Search for the cell housing the specified text and yield its (X, Y) center coordinate. 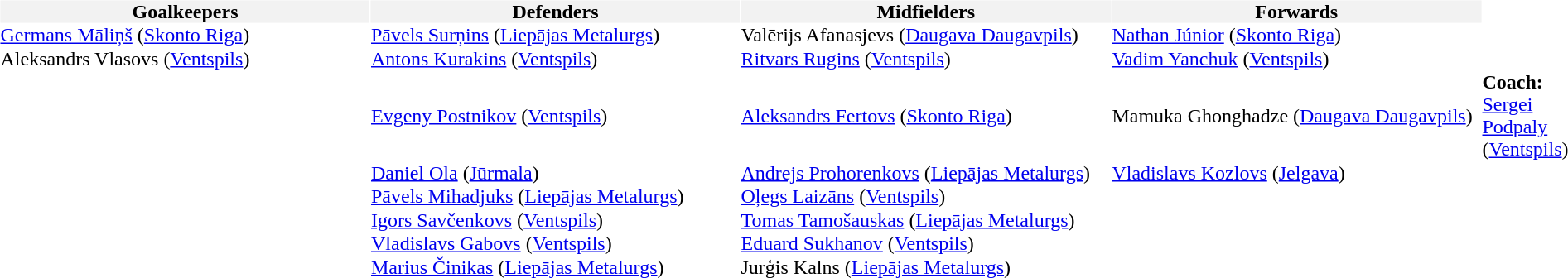
Forwards (1296, 12)
Aleksandrs Vlasovs (Ventspils) (185, 60)
Tomas Tamošauskas (Liepājas Metalurgs) (926, 220)
Pāvels Surņins (Liepājas Metalurgs) (555, 35)
Mamuka Ghonghadze (Daugava Daugavpils) (1296, 116)
Daniel Ola (Jūrmala) (555, 174)
Evgeny Postnikov (Ventspils) (555, 116)
Oļegs Laizāns (Ventspils) (926, 197)
Nathan Júnior (Skonto Riga) (1296, 35)
Igors Savčenkovs (Ventspils) (555, 220)
Pāvels Mihadjuks (Liepājas Metalurgs) (555, 197)
Ritvars Rugins (Ventspils) (926, 60)
Goalkeepers (185, 12)
Valērijs Afanasjevs (Daugava Daugavpils) (926, 35)
Vladislavs Gabovs (Ventspils) (555, 243)
Defenders (555, 12)
Vladislavs Kozlovs (Jelgava) (1296, 174)
Eduard Sukhanov (Ventspils) (926, 243)
Antons Kurakins (Ventspils) (555, 60)
Midfielders (926, 12)
Aleksandrs Fertovs (Skonto Riga) (926, 116)
Andrejs Prohorenkovs (Liepājas Metalurgs) (926, 174)
Vadim Yanchuk (Ventspils) (1296, 60)
Germans Māliņš (Skonto Riga) (185, 35)
